Search for the cell housing the specified text and yield its [X, Y] center coordinate. 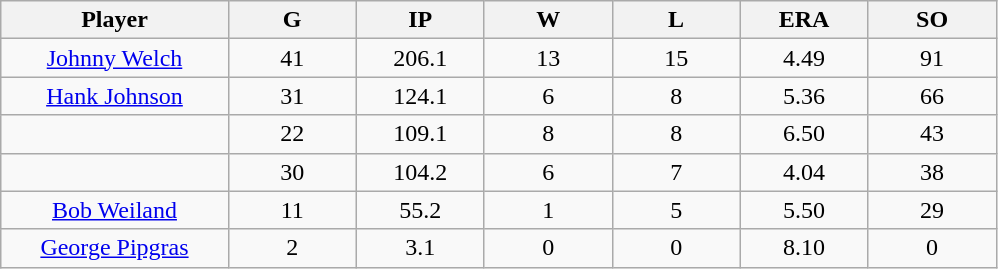
2 [292, 248]
Hank Johnson [114, 96]
8.10 [804, 248]
31 [292, 96]
G [292, 20]
29 [932, 210]
13 [548, 58]
30 [292, 172]
3.1 [420, 248]
11 [292, 210]
1 [548, 210]
ERA [804, 20]
Johnny Welch [114, 58]
Player [114, 20]
55.2 [420, 210]
38 [932, 172]
41 [292, 58]
SO [932, 20]
4.04 [804, 172]
W [548, 20]
5.36 [804, 96]
L [676, 20]
Bob Weiland [114, 210]
104.2 [420, 172]
91 [932, 58]
5.50 [804, 210]
206.1 [420, 58]
4.49 [804, 58]
5 [676, 210]
IP [420, 20]
George Pipgras [114, 248]
15 [676, 58]
66 [932, 96]
109.1 [420, 134]
7 [676, 172]
6.50 [804, 134]
43 [932, 134]
22 [292, 134]
124.1 [420, 96]
